Extract the (X, Y) coordinate from the center of the cell holding the provided text.  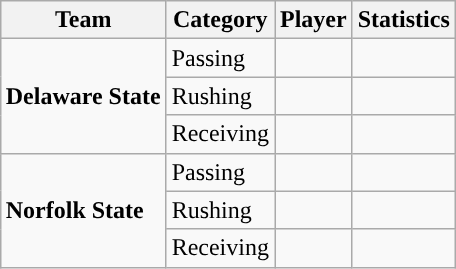
Norfolk State (83, 210)
Team (83, 20)
Statistics (404, 20)
Delaware State (83, 96)
Category (220, 20)
Player (313, 20)
